Detect which cell encompasses the target text, then output its (X, Y) center coordinate. 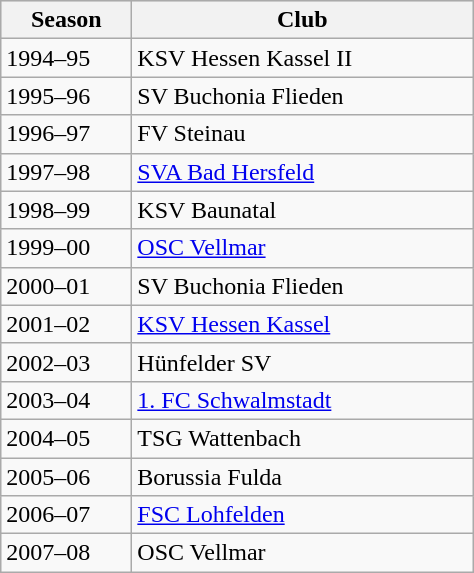
TSG Wattenbach (302, 438)
1999–00 (66, 248)
SVA Bad Hersfeld (302, 172)
Borussia Fulda (302, 477)
2005–06 (66, 477)
1998–99 (66, 210)
1995–96 (66, 96)
2003–04 (66, 400)
Club (302, 20)
FSC Lohfelden (302, 515)
KSV Baunatal (302, 210)
2006–07 (66, 515)
1994–95 (66, 58)
1. FC Schwalmstadt (302, 400)
2000–01 (66, 286)
2002–03 (66, 362)
1997–98 (66, 172)
2007–08 (66, 553)
FV Steinau (302, 134)
2004–05 (66, 438)
Season (66, 20)
Hünfelder SV (302, 362)
KSV Hessen Kassel (302, 324)
KSV Hessen Kassel II (302, 58)
2001–02 (66, 324)
1996–97 (66, 134)
